Identify which cell holds the provided text, then report its (x, y) central coordinate. 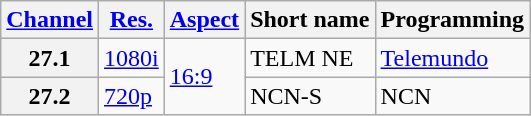
NCN-S (310, 96)
NCN (452, 96)
Programming (452, 20)
Res. (132, 20)
Aspect (204, 20)
Telemundo (452, 58)
27.2 (50, 96)
Short name (310, 20)
TELM NE (310, 58)
1080i (132, 58)
720p (132, 96)
27.1 (50, 58)
16:9 (204, 77)
Channel (50, 20)
